From the cell containing the given text, extract its center point as [X, Y] coordinate. 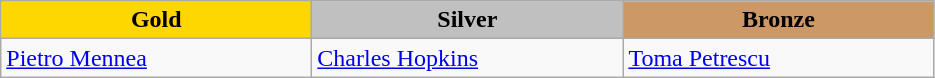
Toma Petrescu [778, 58]
Gold [156, 20]
Charles Hopkins [468, 58]
Bronze [778, 20]
Pietro Mennea [156, 58]
Silver [468, 20]
